For the text-containing cell, return its midpoint in (X, Y) coordinate format. 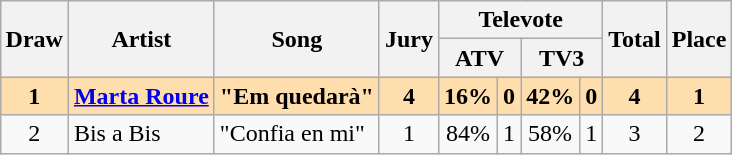
Artist (141, 39)
3 (635, 134)
42% (550, 96)
Jury (408, 39)
58% (550, 134)
16% (468, 96)
Total (635, 39)
Bis a Bis (141, 134)
Draw (34, 39)
Televote (520, 20)
84% (468, 134)
Marta Roure (141, 96)
"Confia en mi" (296, 134)
Place (699, 39)
ATV (479, 58)
TV3 (562, 58)
Song (296, 39)
"Em quedarà" (296, 96)
